Scan for the cell matching the given text and deliver its (x, y) coordinate at center. 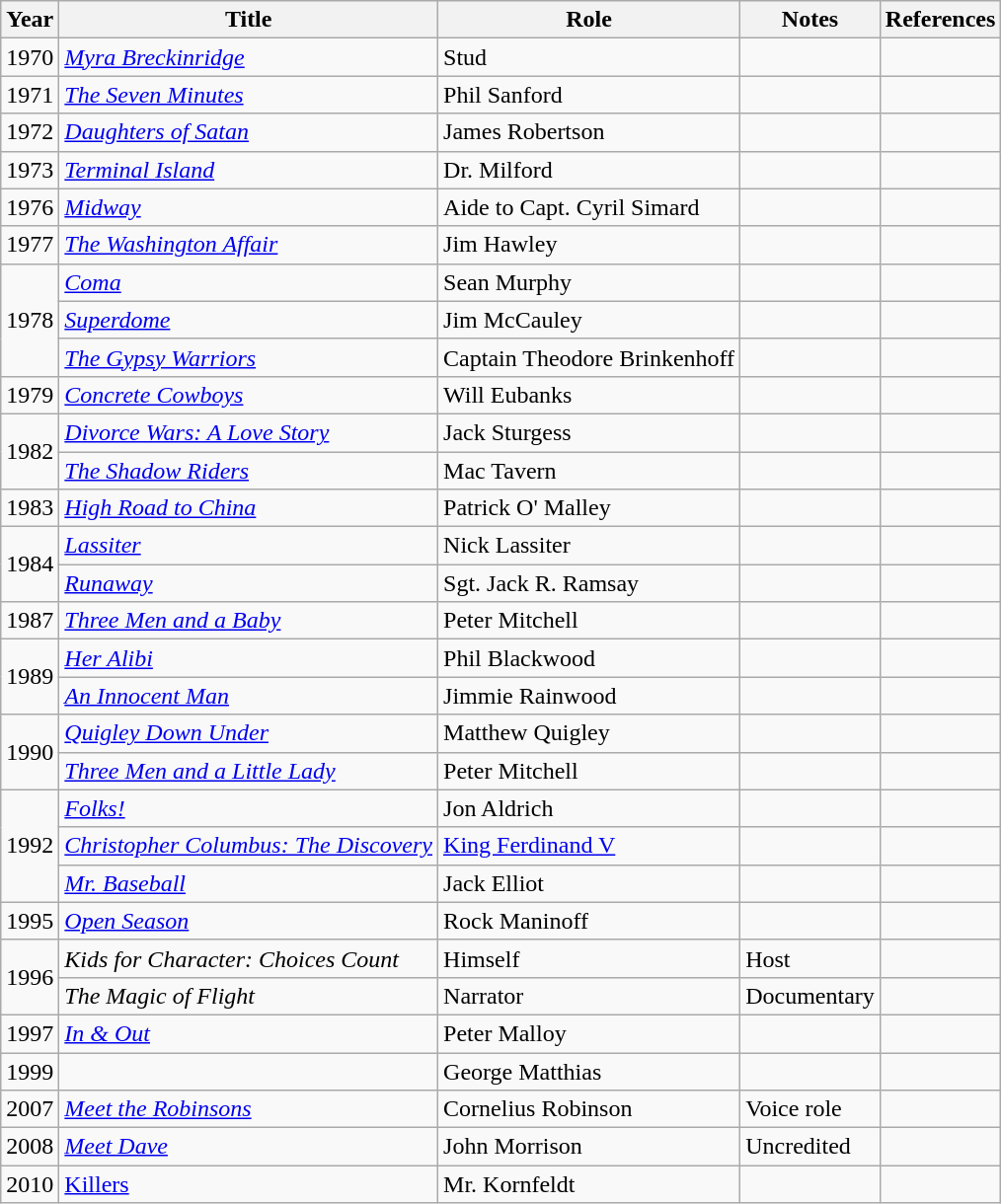
Matthew Quigley (589, 733)
Kids for Character: Choices Count (249, 958)
1987 (30, 621)
Jim McCauley (589, 320)
1973 (30, 170)
Daughters of Satan (249, 132)
Folks! (249, 808)
1982 (30, 451)
1971 (30, 95)
Jon Aldrich (589, 808)
Meet the Robinsons (249, 1109)
Myra Breckinridge (249, 57)
1970 (30, 57)
Mac Tavern (589, 471)
Stud (589, 57)
Midway (249, 207)
The Seven Minutes (249, 95)
Uncredited (810, 1147)
1995 (30, 921)
Killers (249, 1184)
Documentary (810, 996)
Open Season (249, 921)
Coma (249, 282)
Mr. Kornfeldt (589, 1184)
Three Men and a Little Lady (249, 771)
High Road to China (249, 508)
The Shadow Riders (249, 471)
1997 (30, 1033)
Role (589, 20)
The Washington Affair (249, 245)
Notes (810, 20)
Patrick O' Malley (589, 508)
Himself (589, 958)
1984 (30, 564)
Jack Elliot (589, 883)
Christopher Columbus: The Discovery (249, 846)
Jimmie Rainwood (589, 696)
1977 (30, 245)
Meet Dave (249, 1147)
Year (30, 20)
Will Eubanks (589, 395)
The Gypsy Warriors (249, 357)
2007 (30, 1109)
1983 (30, 508)
Mr. Baseball (249, 883)
Cornelius Robinson (589, 1109)
Phil Sanford (589, 95)
Sean Murphy (589, 282)
George Matthias (589, 1071)
Peter Malloy (589, 1033)
1999 (30, 1071)
Nick Lassiter (589, 546)
Quigley Down Under (249, 733)
Runaway (249, 583)
Dr. Milford (589, 170)
Concrete Cowboys (249, 395)
Lassiter (249, 546)
An Innocent Man (249, 696)
Superdome (249, 320)
Three Men and a Baby (249, 621)
Terminal Island (249, 170)
Her Alibi (249, 658)
1978 (30, 320)
1979 (30, 395)
John Morrison (589, 1147)
Captain Theodore Brinkenhoff (589, 357)
1992 (30, 846)
Jim Hawley (589, 245)
Divorce Wars: A Love Story (249, 432)
Sgt. Jack R. Ramsay (589, 583)
2010 (30, 1184)
1989 (30, 677)
Narrator (589, 996)
Title (249, 20)
Phil Blackwood (589, 658)
Aide to Capt. Cyril Simard (589, 207)
Host (810, 958)
Jack Sturgess (589, 432)
2008 (30, 1147)
Rock Maninoff (589, 921)
References (940, 20)
In & Out (249, 1033)
Voice role (810, 1109)
The Magic of Flight (249, 996)
James Robertson (589, 132)
1990 (30, 752)
1972 (30, 132)
King Ferdinand V (589, 846)
1996 (30, 977)
1976 (30, 207)
